Return the [X, Y] coordinate for the center point of the cell that contains the specified text.  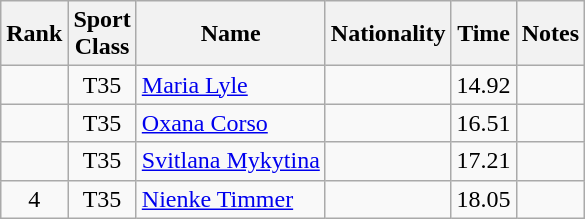
Nienke Timmer [230, 199]
Name [230, 34]
14.92 [484, 85]
Rank [34, 34]
Oxana Corso [230, 123]
Svitlana Mykytina [230, 161]
17.21 [484, 161]
4 [34, 199]
Notes [550, 34]
Maria Lyle [230, 85]
16.51 [484, 123]
18.05 [484, 199]
Time [484, 34]
SportClass [102, 34]
Nationality [388, 34]
